From the cell containing the given text, extract its center point as (X, Y) coordinate. 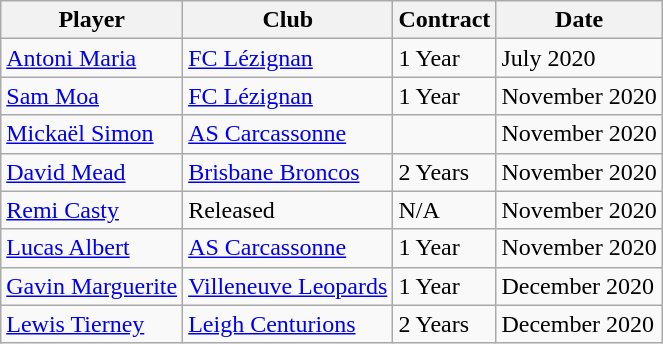
Antoni Maria (92, 58)
Contract (444, 20)
Club (288, 20)
Leigh Centurions (288, 324)
Gavin Marguerite (92, 286)
Remi Casty (92, 210)
David Mead (92, 172)
Lucas Albert (92, 248)
Mickaël Simon (92, 134)
Sam Moa (92, 96)
Released (288, 210)
July 2020 (579, 58)
N/A (444, 210)
Player (92, 20)
Date (579, 20)
Lewis Tierney (92, 324)
Brisbane Broncos (288, 172)
Villeneuve Leopards (288, 286)
